Capture the cell that displays the provided text and extract its [x, y] central coordinate. 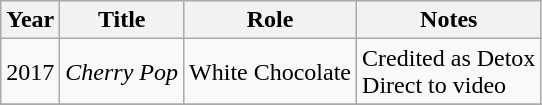
Cherry Pop [122, 72]
Role [270, 20]
Notes [449, 20]
Title [122, 20]
Credited as Detox Direct to video [449, 72]
Year [30, 20]
White Chocolate [270, 72]
2017 [30, 72]
